Provide the [X, Y] coordinate of the cell's center where the given text is located.  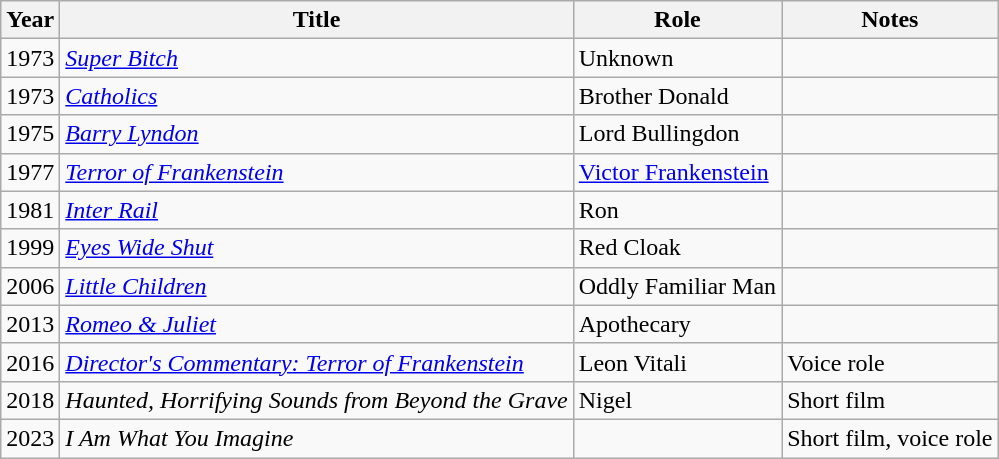
Year [30, 20]
Lord Bullingdon [677, 134]
Short film [890, 400]
Brother Donald [677, 96]
Title [316, 20]
Short film, voice role [890, 438]
Ron [677, 210]
1999 [30, 248]
Oddly Familiar Man [677, 286]
Director's Commentary: Terror of Frankenstein [316, 362]
Leon Vitali [677, 362]
Unknown [677, 58]
Romeo & Juliet [316, 324]
Notes [890, 20]
Red Cloak [677, 248]
Catholics [316, 96]
2018 [30, 400]
1977 [30, 172]
2016 [30, 362]
Super Bitch [316, 58]
2013 [30, 324]
Inter Rail [316, 210]
Barry Lyndon [316, 134]
Voice role [890, 362]
Little Children [316, 286]
Haunted, Horrifying Sounds from Beyond the Grave [316, 400]
1975 [30, 134]
Terror of Frankenstein [316, 172]
2006 [30, 286]
Role [677, 20]
1981 [30, 210]
Victor Frankenstein [677, 172]
Apothecary [677, 324]
Eyes Wide Shut [316, 248]
2023 [30, 438]
I Am What You Imagine [316, 438]
Nigel [677, 400]
